Provide the [x, y] coordinate of the cell's center where the given text is located.  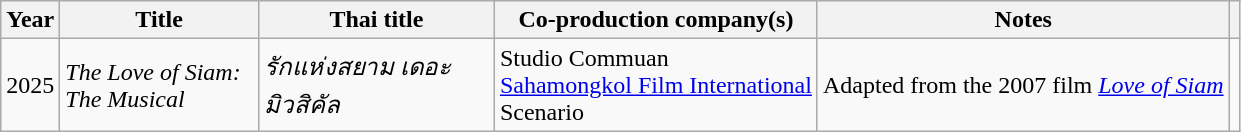
Studio CommuanSahamongkol Film InternationalScenario [656, 85]
Notes [1023, 20]
รักแห่งสยาม เดอะมิวสิคัล [376, 85]
The Love of Siam: The Musical [160, 85]
Thai title [376, 20]
Adapted from the 2007 film Love of Siam [1023, 85]
Year [30, 20]
Title [160, 20]
2025 [30, 85]
Co-production company(s) [656, 20]
